Extract the (X, Y) coordinate from the center of the cell holding the provided text.  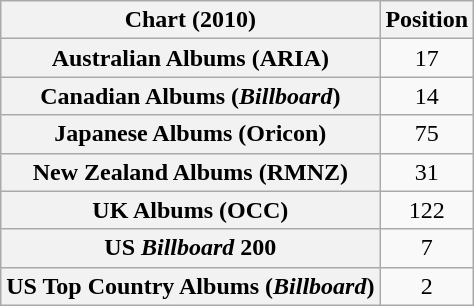
UK Albums (OCC) (190, 210)
2 (427, 286)
New Zealand Albums (RMNZ) (190, 172)
US Top Country Albums (Billboard) (190, 286)
Chart (2010) (190, 20)
31 (427, 172)
Japanese Albums (Oricon) (190, 134)
75 (427, 134)
14 (427, 96)
7 (427, 248)
17 (427, 58)
US Billboard 200 (190, 248)
Position (427, 20)
122 (427, 210)
Canadian Albums (Billboard) (190, 96)
Australian Albums (ARIA) (190, 58)
